From the cell containing the given text, extract its center point as [x, y] coordinate. 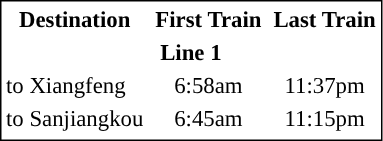
Destination [74, 19]
to Xiangfeng [74, 85]
11:37pm [324, 85]
6:58am [208, 85]
11:15pm [324, 119]
6:45am [208, 119]
First Train [208, 19]
Last Train [324, 19]
to Sanjiangkou [74, 119]
Line 1 [190, 53]
